Scan for the cell matching the given text and deliver its (X, Y) coordinate at center. 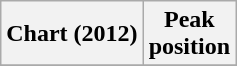
Peakposition (189, 34)
Chart (2012) (72, 34)
